Determine the [X, Y] coordinate at the center of the cell enclosing the given text.  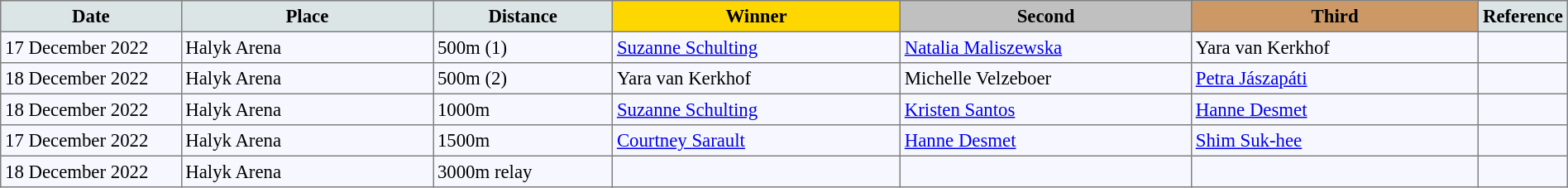
Place [308, 17]
Winner [757, 17]
1000m [523, 109]
Michelle Velzeboer [1046, 79]
Courtney Sarault [757, 141]
Third [1335, 17]
Date [91, 17]
1500m [523, 141]
500m (1) [523, 47]
Shim Suk-hee [1335, 141]
500m (2) [523, 79]
Kristen Santos [1046, 109]
Petra Jászapáti [1335, 79]
Distance [523, 17]
Second [1046, 17]
3000m relay [523, 171]
Natalia Maliszewska [1046, 47]
Reference [1523, 17]
